Locate the cell with the specified text and output its [X, Y] center coordinate. 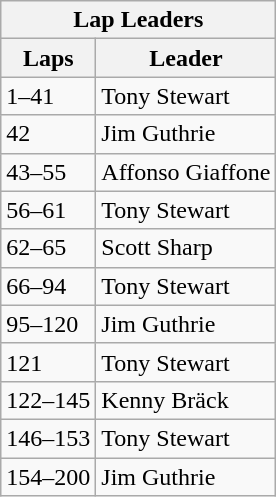
95–120 [48, 324]
Leader [186, 58]
Scott Sharp [186, 248]
66–94 [48, 286]
Lap Leaders [138, 20]
43–55 [48, 172]
146–153 [48, 438]
56–61 [48, 210]
154–200 [48, 477]
Kenny Bräck [186, 400]
122–145 [48, 400]
42 [48, 134]
121 [48, 362]
Affonso Giaffone [186, 172]
1–41 [48, 96]
62–65 [48, 248]
Laps [48, 58]
